Extract the [x, y] coordinate from the center of the cell holding the provided text.  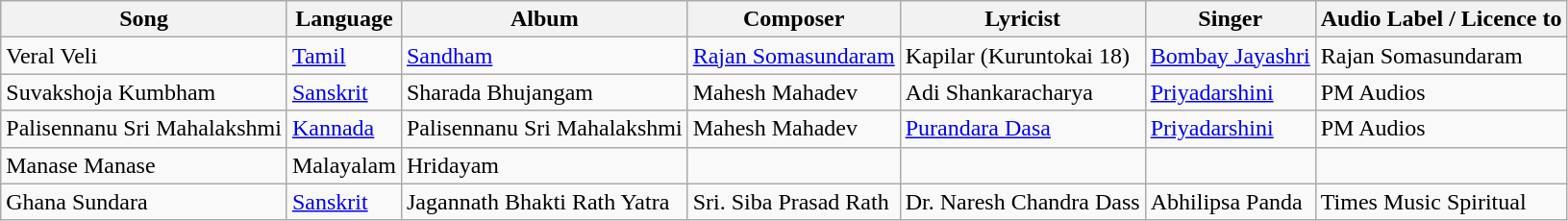
Abhilipsa Panda [1231, 202]
Kapilar (Kuruntokai 18) [1023, 56]
Sri. Siba Prasad Rath [794, 202]
Times Music Spiritual [1441, 202]
Adi Shankaracharya [1023, 92]
Ghana Sundara [144, 202]
Purandara Dasa [1023, 129]
Malayalam [344, 165]
Lyricist [1023, 19]
Tamil [344, 56]
Hridayam [544, 165]
Sharada Bhujangam [544, 92]
Language [344, 19]
Singer [1231, 19]
Album [544, 19]
Bombay Jayashri [1231, 56]
Manase Manase [144, 165]
Suvakshoja Kumbham [144, 92]
Sandham [544, 56]
Audio Label / Licence to [1441, 19]
Composer [794, 19]
Veral Veli [144, 56]
Dr. Naresh Chandra Dass [1023, 202]
Kannada [344, 129]
Jagannath Bhakti Rath Yatra [544, 202]
Song [144, 19]
